Determine the (X, Y) coordinate at the center of the cell enclosing the given text.  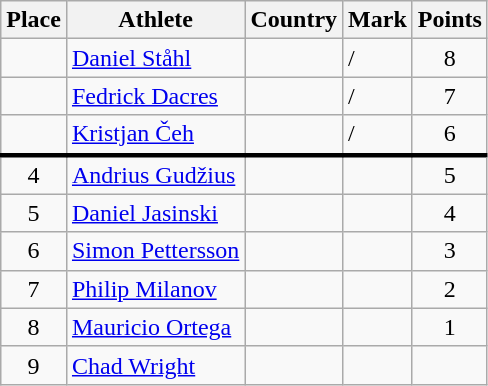
Mauricio Ortega (155, 327)
Daniel Ståhl (155, 58)
Athlete (155, 20)
2 (450, 289)
Philip Milanov (155, 289)
Simon Pettersson (155, 251)
3 (450, 251)
Daniel Jasinski (155, 213)
Mark (378, 20)
Kristjan Čeh (155, 135)
Country (294, 20)
9 (34, 365)
Points (450, 20)
Fedrick Dacres (155, 96)
1 (450, 327)
Andrius Gudžius (155, 174)
Chad Wright (155, 365)
Place (34, 20)
